Pinpoint the cell where the given text exists, returning its [X, Y] midpoint coordinate. 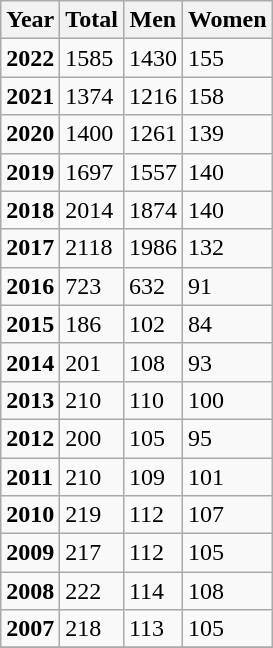
2016 [30, 286]
155 [227, 58]
1697 [92, 172]
100 [227, 400]
84 [227, 324]
217 [92, 553]
95 [227, 438]
93 [227, 362]
2012 [30, 438]
218 [92, 629]
1216 [152, 96]
109 [152, 477]
222 [92, 591]
2009 [30, 553]
2019 [30, 172]
1557 [152, 172]
Year [30, 20]
2118 [92, 248]
1585 [92, 58]
2013 [30, 400]
2011 [30, 477]
114 [152, 591]
201 [92, 362]
2007 [30, 629]
2022 [30, 58]
1261 [152, 134]
Women [227, 20]
158 [227, 96]
91 [227, 286]
102 [152, 324]
1374 [92, 96]
723 [92, 286]
1430 [152, 58]
1400 [92, 134]
107 [227, 515]
219 [92, 515]
2018 [30, 210]
132 [227, 248]
139 [227, 134]
632 [152, 286]
2020 [30, 134]
101 [227, 477]
200 [92, 438]
Men [152, 20]
2021 [30, 96]
1874 [152, 210]
2008 [30, 591]
110 [152, 400]
186 [92, 324]
2017 [30, 248]
Total [92, 20]
1986 [152, 248]
2010 [30, 515]
2015 [30, 324]
113 [152, 629]
